Determine the [X, Y] coordinate at the center of the cell enclosing the given text.  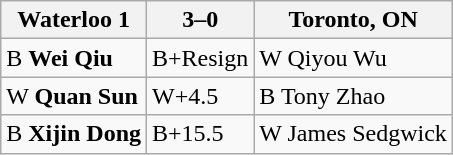
B Tony Zhao [354, 96]
W+4.5 [200, 96]
Waterloo 1 [74, 20]
W James Sedgwick [354, 134]
B+15.5 [200, 134]
3–0 [200, 20]
B Xijin Dong [74, 134]
W Qiyou Wu [354, 58]
B+Resign [200, 58]
B Wei Qiu [74, 58]
Toronto, ON [354, 20]
W Quan Sun [74, 96]
